From the cell containing the given text, extract its center point as [X, Y] coordinate. 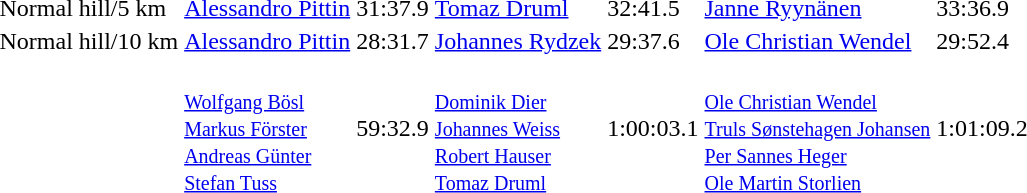
Ole Christian Wendel [818, 41]
29:37.6 [653, 41]
Johannes Rydzek [518, 41]
28:31.7 [393, 41]
Alessandro Pittin [268, 41]
